Pinpoint the cell where the given text exists, returning its (X, Y) midpoint coordinate. 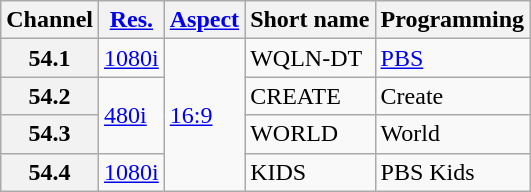
54.1 (50, 58)
Programming (452, 20)
WQLN-DT (310, 58)
CREATE (310, 96)
WORLD (310, 134)
Channel (50, 20)
Create (452, 96)
KIDS (310, 172)
54.3 (50, 134)
Aspect (204, 20)
World (452, 134)
16:9 (204, 115)
PBS Kids (452, 172)
54.2 (50, 96)
Res. (132, 20)
PBS (452, 58)
Short name (310, 20)
480i (132, 115)
54.4 (50, 172)
